Search for the cell housing the specified text and yield its [X, Y] center coordinate. 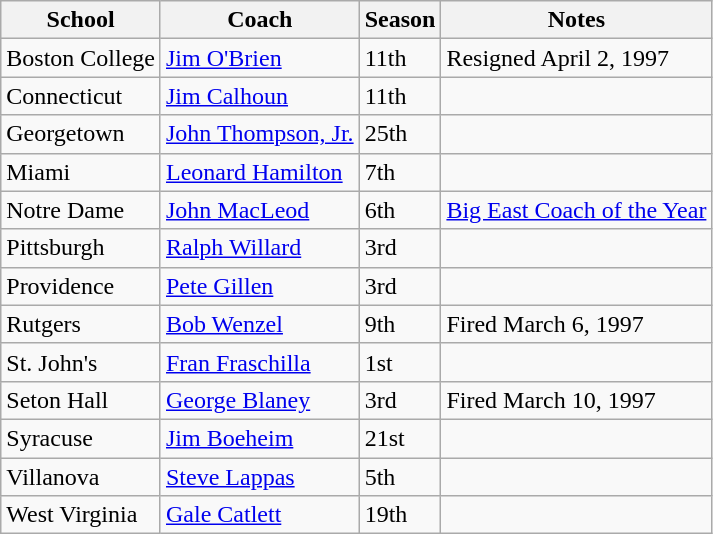
7th [400, 172]
Big East Coach of the Year [576, 210]
Villanova [81, 477]
Fired March 10, 1997 [576, 400]
25th [400, 134]
Notes [576, 20]
John MacLeod [260, 210]
Boston College [81, 58]
Steve Lappas [260, 477]
Syracuse [81, 438]
Gale Catlett [260, 515]
Coach [260, 20]
1st [400, 362]
5th [400, 477]
School [81, 20]
St. John's [81, 362]
Jim O'Brien [260, 58]
6th [400, 210]
Miami [81, 172]
Jim Calhoun [260, 96]
George Blaney [260, 400]
Leonard Hamilton [260, 172]
Pittsburgh [81, 248]
Rutgers [81, 324]
West Virginia [81, 515]
Fran Fraschilla [260, 362]
9th [400, 324]
Season [400, 20]
Fired March 6, 1997 [576, 324]
19th [400, 515]
Pete Gillen [260, 286]
Georgetown [81, 134]
Notre Dame [81, 210]
Jim Boeheim [260, 438]
21st [400, 438]
John Thompson, Jr. [260, 134]
Resigned April 2, 1997 [576, 58]
Providence [81, 286]
Ralph Willard [260, 248]
Bob Wenzel [260, 324]
Seton Hall [81, 400]
Connecticut [81, 96]
